Provide the [X, Y] coordinate of the cell's center where the given text is located.  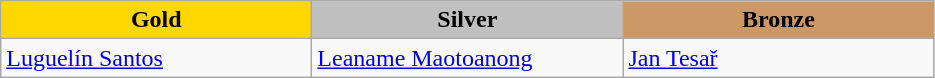
Gold [156, 20]
Leaname Maotoanong [468, 58]
Silver [468, 20]
Luguelín Santos [156, 58]
Jan Tesař [778, 58]
Bronze [778, 20]
